Return [x, y] of the center of cell containing provided text 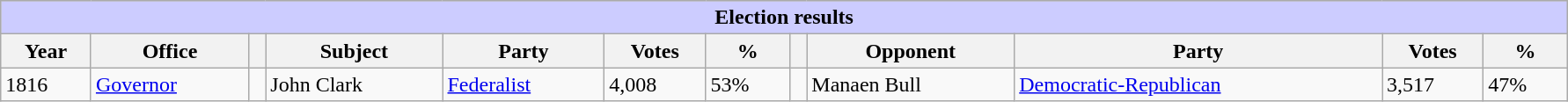
Manaen Bull [911, 84]
47% [1526, 84]
Democratic-Republican [1198, 84]
Opponent [911, 51]
53% [748, 84]
3,517 [1432, 84]
Office [169, 51]
Subject [354, 51]
Year [46, 51]
Election results [785, 18]
4,008 [655, 84]
1816 [46, 84]
Federalist [524, 84]
John Clark [354, 84]
Governor [169, 84]
